Capture the cell that displays the provided text and extract its (x, y) central coordinate. 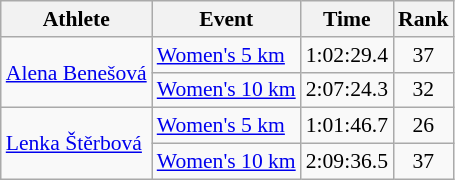
2:09:36.5 (347, 162)
1:02:29.4 (347, 55)
1:01:46.7 (347, 126)
Time (347, 19)
Alena Benešová (76, 72)
2:07:24.3 (347, 90)
Rank (424, 19)
Athlete (76, 19)
26 (424, 126)
Event (226, 19)
Lenka Štěrbová (76, 144)
32 (424, 90)
